Identify which cell holds the provided text, then report its (x, y) central coordinate. 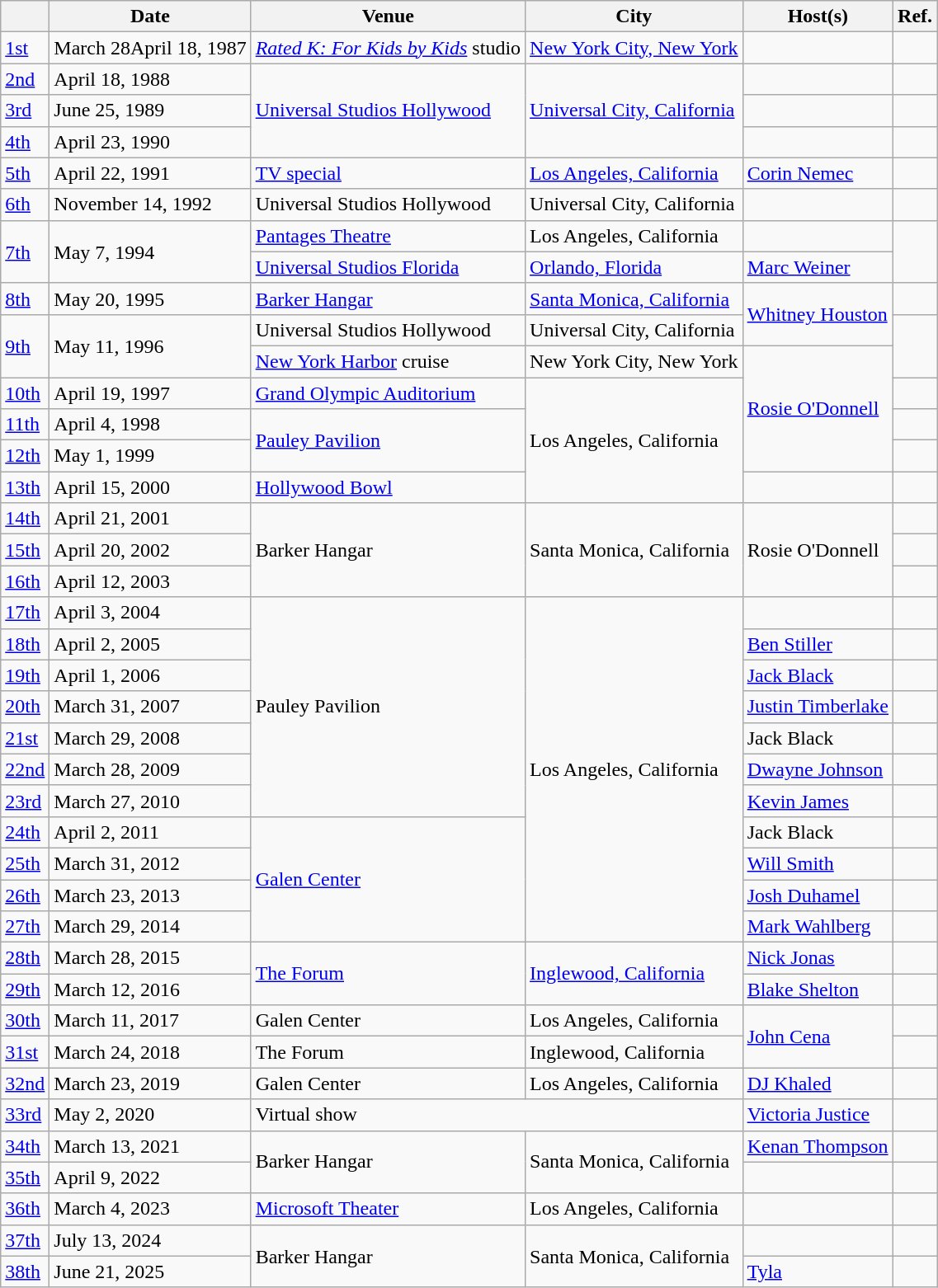
Victoria Justice (818, 1115)
33rd (25, 1115)
April 18, 1988 (150, 79)
Kenan Thompson (818, 1146)
15th (25, 550)
May 7, 1994 (150, 251)
Host(s) (818, 16)
March 23, 2019 (150, 1084)
Corin Nemec (818, 173)
Rated K: For Kids by Kids studio (388, 48)
25th (25, 863)
36th (25, 1209)
Josh Duhamel (818, 895)
13th (25, 487)
32nd (25, 1084)
21st (25, 738)
12th (25, 456)
Orlando, Florida (634, 267)
May 2, 2020 (150, 1115)
April 19, 1997 (150, 393)
35th (25, 1178)
11th (25, 425)
March 4, 2023 (150, 1209)
Ben Stiller (818, 644)
John Cena (818, 1037)
17th (25, 613)
4th (25, 142)
Universal Studios Florida (388, 267)
March 11, 2017 (150, 1021)
30th (25, 1021)
Will Smith (818, 863)
March 28, 2009 (150, 769)
Marc Weiner (818, 267)
April 20, 2002 (150, 550)
Blake Shelton (818, 990)
April 9, 2022 (150, 1178)
March 12, 2016 (150, 990)
Tyla (818, 1272)
3rd (25, 110)
26th (25, 895)
April 1, 2006 (150, 675)
29th (25, 990)
May 1, 1999 (150, 456)
City (634, 16)
Ref. (916, 16)
March 24, 2018 (150, 1052)
New York Harbor cruise (388, 361)
March 23, 2013 (150, 895)
Hollywood Bowl (388, 487)
19th (25, 675)
Microsoft Theater (388, 1209)
34th (25, 1146)
Justin Timberlake (818, 707)
April 15, 2000 (150, 487)
April 12, 2003 (150, 581)
March 27, 2010 (150, 801)
20th (25, 707)
July 13, 2024 (150, 1240)
Pantages Theatre (388, 236)
22nd (25, 769)
April 3, 2004 (150, 613)
18th (25, 644)
November 14, 1992 (150, 204)
TV special (388, 173)
March 29, 2008 (150, 738)
Venue (388, 16)
9th (25, 346)
March 31, 2007 (150, 707)
24th (25, 832)
2nd (25, 79)
6th (25, 204)
23rd (25, 801)
May 20, 1995 (150, 298)
1st (25, 48)
Date (150, 16)
Dwayne Johnson (818, 769)
DJ Khaled (818, 1084)
April 23, 1990 (150, 142)
8th (25, 298)
Virtual show (497, 1115)
June 25, 1989 (150, 110)
April 21, 2001 (150, 519)
14th (25, 519)
37th (25, 1240)
7th (25, 251)
Kevin James (818, 801)
28th (25, 958)
Whitney Houston (818, 314)
March 13, 2021 (150, 1146)
Nick Jonas (818, 958)
March 31, 2012 (150, 863)
April 22, 1991 (150, 173)
27th (25, 927)
16th (25, 581)
10th (25, 393)
June 21, 2025 (150, 1272)
38th (25, 1272)
Grand Olympic Auditorium (388, 393)
March 28April 18, 1987 (150, 48)
31st (25, 1052)
April 4, 1998 (150, 425)
Mark Wahlberg (818, 927)
April 2, 2005 (150, 644)
5th (25, 173)
May 11, 1996 (150, 346)
April 2, 2011 (150, 832)
March 28, 2015 (150, 958)
March 29, 2014 (150, 927)
